Identify which cell holds the provided text, then report its (x, y) central coordinate. 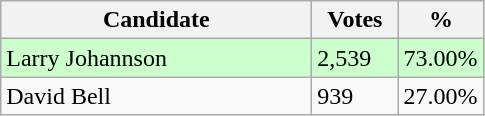
2,539 (355, 58)
27.00% (441, 96)
% (441, 20)
Larry Johannson (156, 58)
939 (355, 96)
David Bell (156, 96)
73.00% (441, 58)
Votes (355, 20)
Candidate (156, 20)
